Return the (X, Y) coordinate for the center point of the cell that contains the specified text.  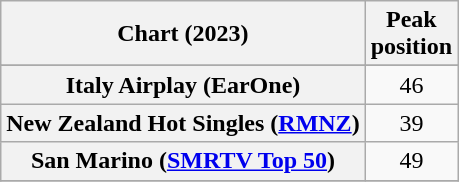
San Marino (SMRTV Top 50) (183, 161)
49 (411, 161)
46 (411, 85)
Peakposition (411, 34)
Italy Airplay (EarOne) (183, 85)
39 (411, 123)
Chart (2023) (183, 34)
New Zealand Hot Singles (RMNZ) (183, 123)
